Return the [x, y] coordinate for the center point of the cell that contains the specified text.  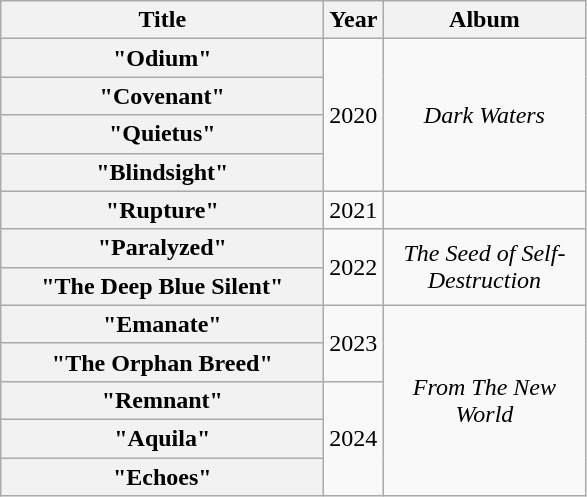
Dark Waters [484, 115]
"Remnant" [162, 400]
2021 [354, 210]
2020 [354, 115]
"Covenant" [162, 96]
"The Orphan Breed" [162, 362]
"Emanate" [162, 324]
"Blindsight" [162, 172]
2024 [354, 438]
Title [162, 20]
Album [484, 20]
"Quietus" [162, 134]
"Echoes" [162, 477]
"Rupture" [162, 210]
"The Deep Blue Silent" [162, 286]
2022 [354, 267]
The Seed of Self-Destruction [484, 267]
"Paralyzed" [162, 248]
"Odium" [162, 58]
Year [354, 20]
From The New World [484, 400]
"Aquila" [162, 438]
2023 [354, 343]
